Return [x, y] of the center of cell containing provided text 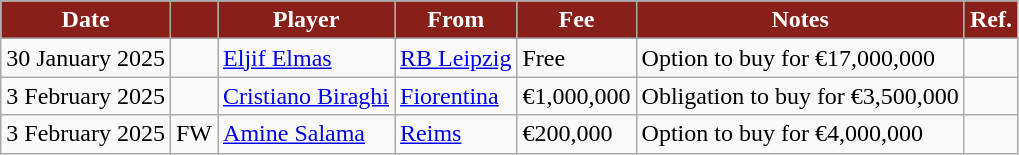
Fee [576, 20]
Notes [800, 20]
FW [194, 134]
From [456, 20]
Cristiano Biraghi [306, 96]
€200,000 [576, 134]
Ref. [990, 20]
Eljif Elmas [306, 58]
Obligation to buy for €3,500,000 [800, 96]
€1,000,000 [576, 96]
RB Leipzig [456, 58]
Fiorentina [456, 96]
Reims [456, 134]
Option to buy for €17,000,000 [800, 58]
Date [86, 20]
30 January 2025 [86, 58]
Free [576, 58]
Player [306, 20]
Option to buy for €4,000,000 [800, 134]
Amine Salama [306, 134]
